Provide the [X, Y] coordinate of the cell's center where the given text is located.  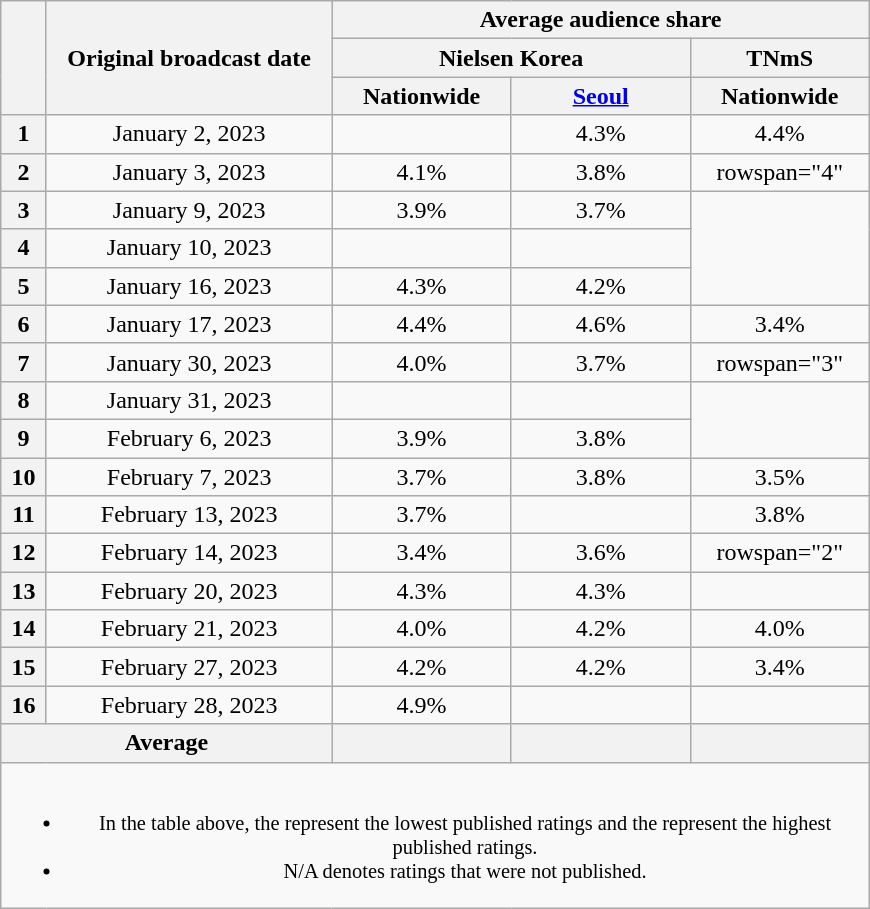
14 [24, 629]
TNmS [780, 58]
5 [24, 286]
Nielsen Korea [511, 58]
8 [24, 400]
January 9, 2023 [189, 210]
10 [24, 477]
February 6, 2023 [189, 438]
3 [24, 210]
January 30, 2023 [189, 362]
February 28, 2023 [189, 705]
Average [166, 743]
rowspan="4" [780, 172]
February 20, 2023 [189, 591]
January 31, 2023 [189, 400]
January 17, 2023 [189, 324]
rowspan="2" [780, 553]
16 [24, 705]
2 [24, 172]
15 [24, 667]
4.1% [422, 172]
12 [24, 553]
rowspan="3" [780, 362]
11 [24, 515]
4 [24, 248]
February 14, 2023 [189, 553]
6 [24, 324]
4.9% [422, 705]
February 7, 2023 [189, 477]
3.5% [780, 477]
Original broadcast date [189, 58]
1 [24, 134]
3.6% [600, 553]
January 3, 2023 [189, 172]
January 2, 2023 [189, 134]
January 16, 2023 [189, 286]
4.6% [600, 324]
February 27, 2023 [189, 667]
Average audience share [600, 20]
January 10, 2023 [189, 248]
February 13, 2023 [189, 515]
13 [24, 591]
Seoul [600, 96]
7 [24, 362]
9 [24, 438]
February 21, 2023 [189, 629]
